Pinpoint the cell where the given text exists, returning its [x, y] midpoint coordinate. 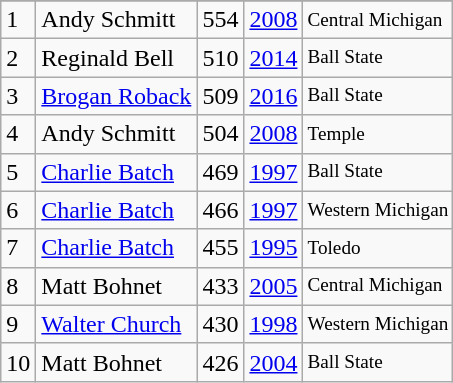
8 [18, 286]
7 [18, 248]
554 [220, 20]
426 [220, 362]
504 [220, 134]
5 [18, 172]
9 [18, 324]
10 [18, 362]
2014 [274, 58]
Reginald Bell [116, 58]
1998 [274, 324]
Temple [378, 134]
2016 [274, 96]
430 [220, 324]
455 [220, 248]
469 [220, 172]
6 [18, 210]
433 [220, 286]
1995 [274, 248]
Walter Church [116, 324]
1 [18, 20]
2005 [274, 286]
2 [18, 58]
4 [18, 134]
Brogan Roback [116, 96]
2004 [274, 362]
510 [220, 58]
466 [220, 210]
Toledo [378, 248]
3 [18, 96]
509 [220, 96]
